For the text-containing cell, return its midpoint in [x, y] coordinate format. 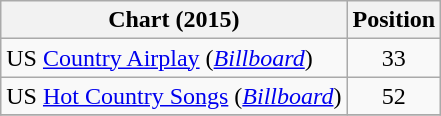
US Country Airplay (Billboard) [174, 58]
52 [394, 96]
33 [394, 58]
Chart (2015) [174, 20]
US Hot Country Songs (Billboard) [174, 96]
Position [394, 20]
